Find where the given text appears and provide that cell's center as [X, Y] coordinate. 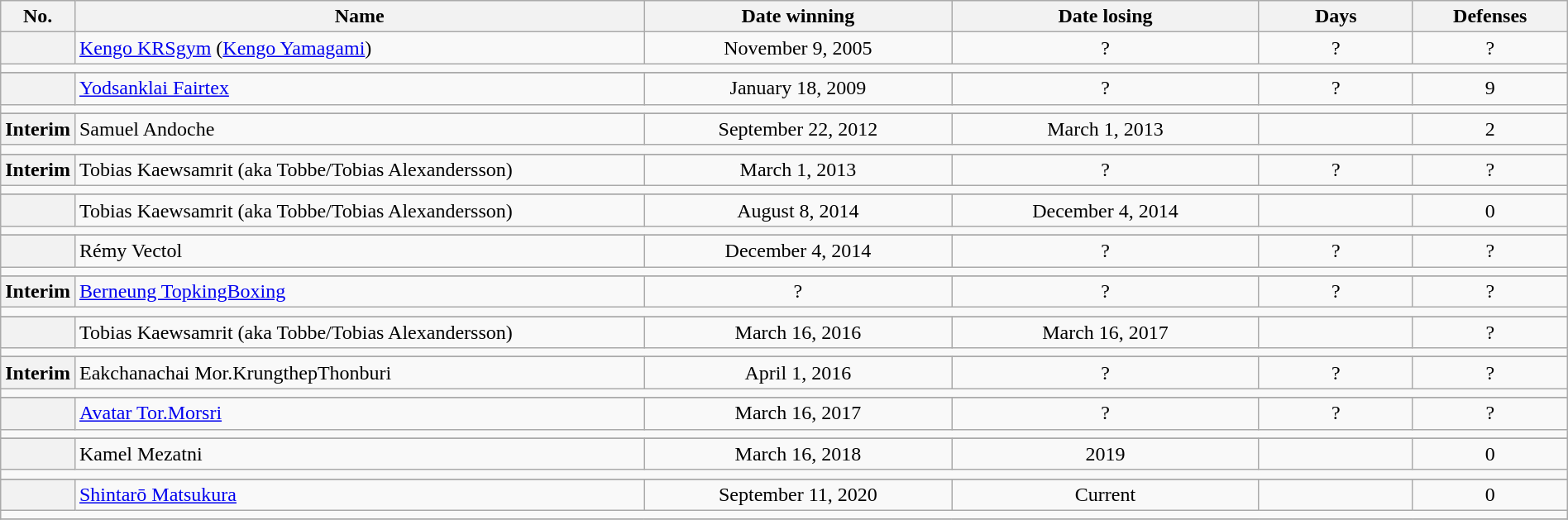
Date winning [798, 17]
September 11, 2020 [798, 494]
March 16, 2016 [798, 332]
Kengo KRSgym (Kengo Yamagami) [359, 48]
January 18, 2009 [798, 88]
Rémy Vectol [359, 250]
No. [38, 17]
Current [1106, 494]
September 22, 2012 [798, 129]
Days [1336, 17]
9 [1490, 88]
Avatar Tor.Morsri [359, 413]
March 16, 2018 [798, 454]
Shintarō Matsukura [359, 494]
Berneung TopkingBoxing [359, 292]
Date losing [1106, 17]
Yodsanklai Fairtex [359, 88]
August 8, 2014 [798, 210]
Name [359, 17]
November 9, 2005 [798, 48]
Kamel Mezatni [359, 454]
Samuel Andoche [359, 129]
Defenses [1490, 17]
2 [1490, 129]
2019 [1106, 454]
Eakchanachai Mor.KrungthepThonburi [359, 373]
April 1, 2016 [798, 373]
